Pinpoint the cell where the given text exists, returning its [X, Y] midpoint coordinate. 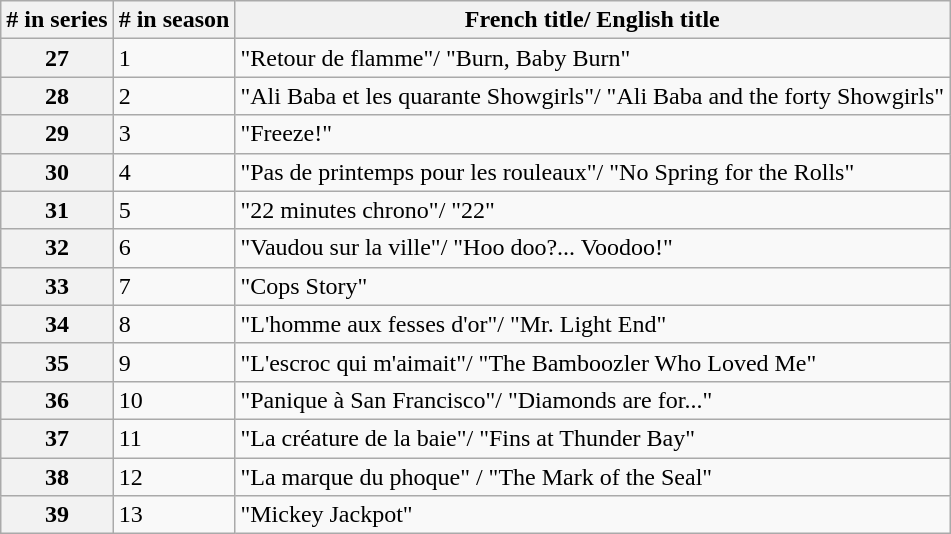
32 [57, 248]
French title/ English title [592, 20]
1 [174, 58]
"La marque du phoque" / "The Mark of the Seal" [592, 477]
"La créature de la baie"/ "Fins at Thunder Bay" [592, 438]
37 [57, 438]
30 [57, 172]
"L'escroc qui m'aimait"/ "The Bamboozler Who Loved Me" [592, 362]
"Pas de printemps pour les rouleaux"/ "No Spring for the Rolls" [592, 172]
13 [174, 515]
# in season [174, 20]
11 [174, 438]
29 [57, 134]
10 [174, 400]
28 [57, 96]
33 [57, 286]
7 [174, 286]
36 [57, 400]
"22 minutes chrono"/ "22" [592, 210]
9 [174, 362]
"Panique à San Francisco"/ "Diamonds are for..." [592, 400]
"Vaudou sur la ville"/ "Hoo doo?... Voodoo!" [592, 248]
"Freeze!" [592, 134]
3 [174, 134]
34 [57, 324]
4 [174, 172]
12 [174, 477]
39 [57, 515]
27 [57, 58]
5 [174, 210]
38 [57, 477]
31 [57, 210]
35 [57, 362]
"Retour de flamme"/ "Burn, Baby Burn" [592, 58]
2 [174, 96]
8 [174, 324]
"Cops Story" [592, 286]
# in series [57, 20]
"Ali Baba et les quarante Showgirls"/ "Ali Baba and the forty Showgirls" [592, 96]
"L'homme aux fesses d'or"/ "Mr. Light End" [592, 324]
6 [174, 248]
"Mickey Jackpot" [592, 515]
